Search for the cell housing the specified text and yield its (X, Y) center coordinate. 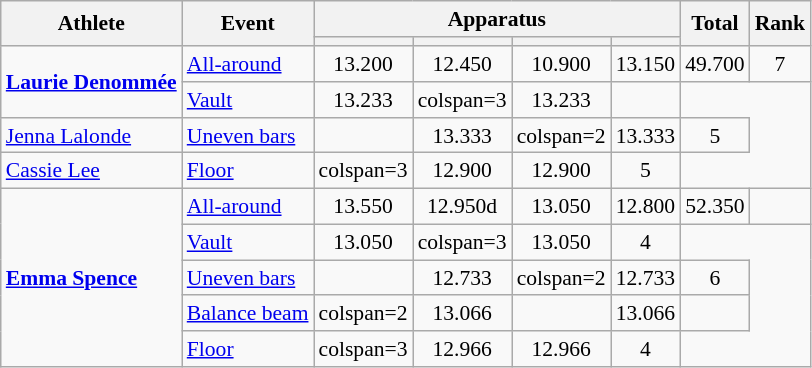
13.550 (364, 207)
12.800 (646, 207)
12.950d (462, 207)
Athlete (92, 24)
13.150 (646, 64)
10.900 (562, 64)
Jenna Lalonde (92, 136)
52.350 (714, 207)
6 (714, 278)
Apparatus (498, 19)
Balance beam (248, 314)
Laurie Denommée (92, 82)
Total (714, 24)
49.700 (714, 64)
Cassie Lee (92, 171)
7 (780, 64)
12.450 (462, 64)
Event (248, 24)
Emma Spence (92, 278)
13.200 (364, 64)
Rank (780, 24)
